Detect which cell encompasses the target text, then output its [x, y] center coordinate. 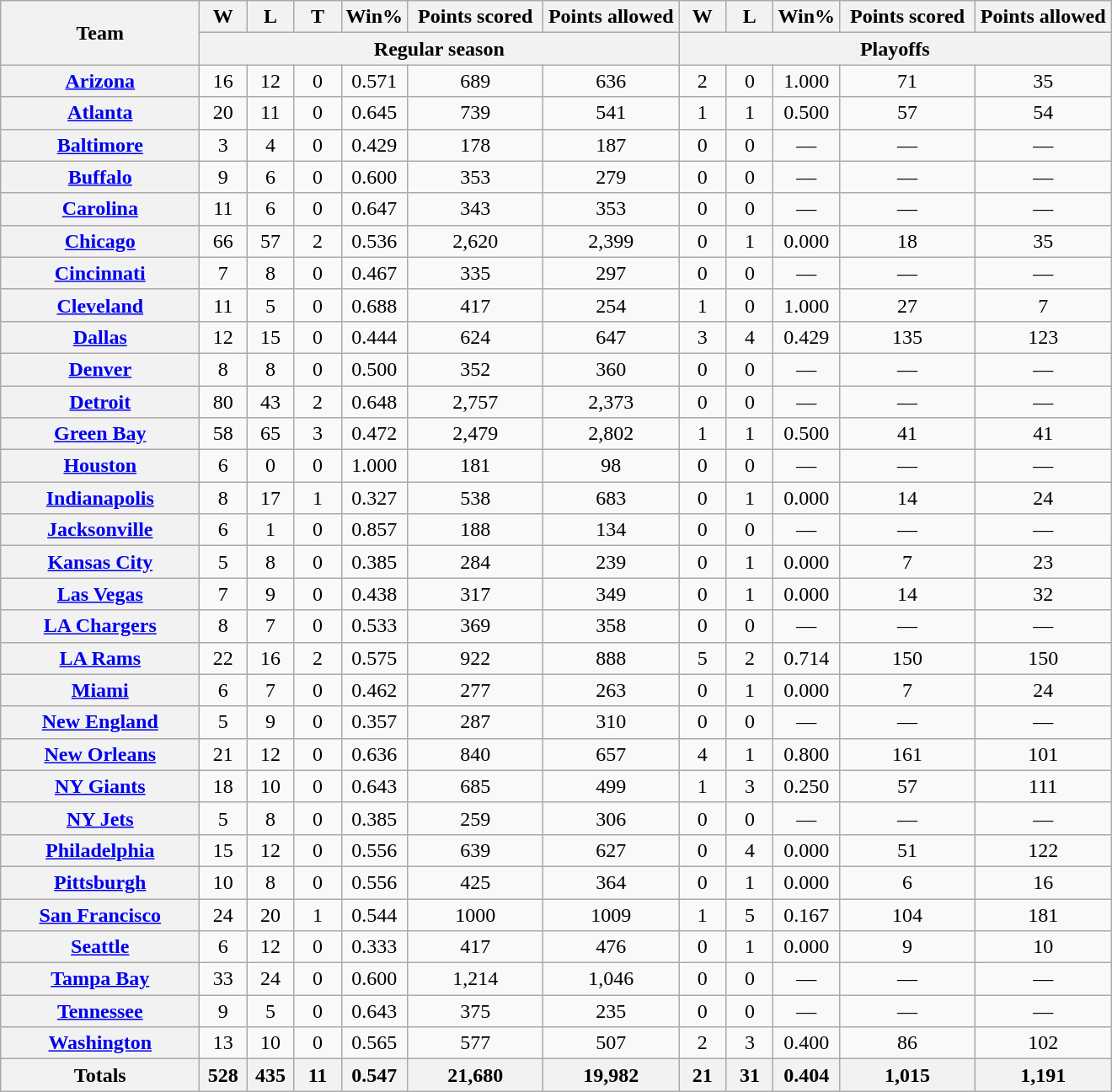
358 [612, 626]
Washington [100, 1043]
Atlanta [100, 113]
T [318, 17]
NY Jets [100, 818]
Philadelphia [100, 850]
2,802 [612, 434]
101 [1043, 754]
739 [475, 113]
1,191 [1043, 1075]
254 [612, 305]
Arizona [100, 81]
187 [612, 145]
Carolina [100, 209]
102 [1043, 1043]
577 [475, 1043]
13 [223, 1043]
Las Vegas [100, 594]
0.571 [374, 81]
541 [612, 113]
0.400 [807, 1043]
1009 [612, 914]
435 [270, 1075]
335 [475, 273]
43 [270, 402]
Buffalo [100, 177]
86 [908, 1043]
31 [750, 1075]
19,982 [612, 1075]
538 [475, 498]
71 [908, 81]
58 [223, 434]
375 [475, 1011]
0.333 [374, 947]
259 [475, 818]
Chicago [100, 241]
122 [1043, 850]
0.648 [374, 402]
0.357 [374, 722]
476 [612, 947]
279 [612, 177]
1,214 [475, 979]
639 [475, 850]
235 [612, 1011]
51 [908, 850]
1,046 [612, 979]
65 [270, 434]
306 [612, 818]
161 [908, 754]
135 [908, 337]
284 [475, 562]
188 [475, 530]
0.533 [374, 626]
624 [475, 337]
NY Giants [100, 786]
239 [612, 562]
Houston [100, 466]
0.167 [807, 914]
Dallas [100, 337]
27 [908, 305]
2,373 [612, 402]
2,479 [475, 434]
364 [612, 882]
922 [475, 658]
80 [223, 402]
111 [1043, 786]
0.800 [807, 754]
23 [1043, 562]
507 [612, 1043]
Cincinnati [100, 273]
0.467 [374, 273]
0.438 [374, 594]
Tennessee [100, 1011]
647 [612, 337]
66 [223, 241]
0.444 [374, 337]
1000 [475, 914]
Green Bay [100, 434]
0.575 [374, 658]
33 [223, 979]
263 [612, 690]
528 [223, 1075]
369 [475, 626]
2,399 [612, 241]
657 [612, 754]
0.250 [807, 786]
17 [270, 498]
0.404 [807, 1075]
Tampa Bay [100, 979]
32 [1043, 594]
425 [475, 882]
123 [1043, 337]
0.645 [374, 113]
0.565 [374, 1043]
Regular season [440, 49]
287 [475, 722]
178 [475, 145]
360 [612, 369]
New England [100, 722]
Denver [100, 369]
San Francisco [100, 914]
LA Chargers [100, 626]
104 [908, 914]
New Orleans [100, 754]
1,015 [908, 1075]
349 [612, 594]
0.327 [374, 498]
0.536 [374, 241]
689 [475, 81]
683 [612, 498]
888 [612, 658]
627 [612, 850]
LA Rams [100, 658]
22 [223, 658]
0.547 [374, 1075]
0.714 [807, 658]
Team [100, 33]
Playoffs [895, 49]
0.544 [374, 914]
Baltimore [100, 145]
0.647 [374, 209]
Seattle [100, 947]
Miami [100, 690]
0.472 [374, 434]
0.636 [374, 754]
Totals [100, 1075]
98 [612, 466]
310 [612, 722]
Detroit [100, 402]
297 [612, 273]
2,620 [475, 241]
499 [612, 786]
343 [475, 209]
134 [612, 530]
685 [475, 786]
0.462 [374, 690]
21,680 [475, 1075]
Cleveland [100, 305]
317 [475, 594]
2,757 [475, 402]
840 [475, 754]
Pittsburgh [100, 882]
0.857 [374, 530]
352 [475, 369]
Kansas City [100, 562]
54 [1043, 113]
Jacksonville [100, 530]
636 [612, 81]
0.688 [374, 305]
Indianapolis [100, 498]
277 [475, 690]
